Determine the [x, y] coordinate at the center of the cell enclosing the given text.  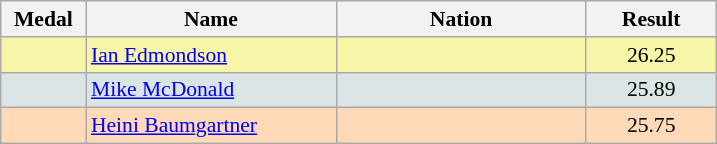
Nation [461, 19]
Result [651, 19]
Medal [44, 19]
Heini Baumgartner [211, 126]
26.25 [651, 55]
Mike McDonald [211, 90]
Name [211, 19]
25.75 [651, 126]
25.89 [651, 90]
Ian Edmondson [211, 55]
